Return the (X, Y) coordinate for the center point of the cell that contains the specified text.  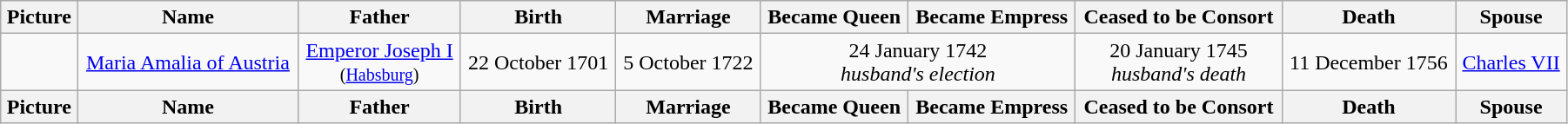
5 October 1722 (688, 62)
11 December 1756 (1369, 62)
24 January 1742husband's election (918, 62)
Charles VII (1511, 62)
22 October 1701 (538, 62)
20 January 1745husband's death (1178, 62)
Maria Amalia of Austria (188, 62)
Emperor Joseph I(Habsburg) (379, 62)
